Pinpoint the cell where the given text exists, returning its (x, y) midpoint coordinate. 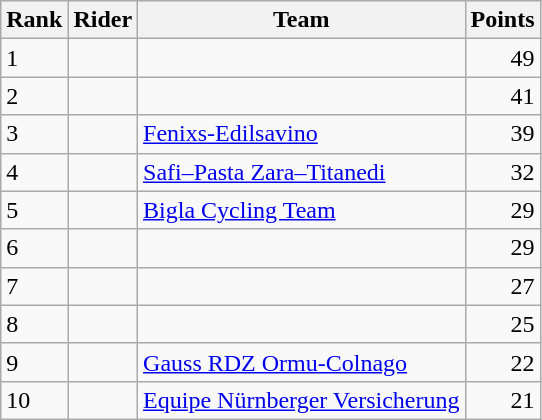
2 (34, 96)
Rank (34, 20)
Team (302, 20)
10 (34, 400)
Points (502, 20)
Gauss RDZ Ormu-Colnago (302, 362)
7 (34, 286)
Bigla Cycling Team (302, 210)
49 (502, 58)
Safi–Pasta Zara–Titanedi (302, 172)
41 (502, 96)
32 (502, 172)
27 (502, 286)
6 (34, 248)
21 (502, 400)
8 (34, 324)
25 (502, 324)
5 (34, 210)
4 (34, 172)
1 (34, 58)
22 (502, 362)
Fenixs-Edilsavino (302, 134)
3 (34, 134)
39 (502, 134)
Rider (103, 20)
9 (34, 362)
Equipe Nürnberger Versicherung (302, 400)
